Pinpoint the cell where the given text exists, returning its [X, Y] midpoint coordinate. 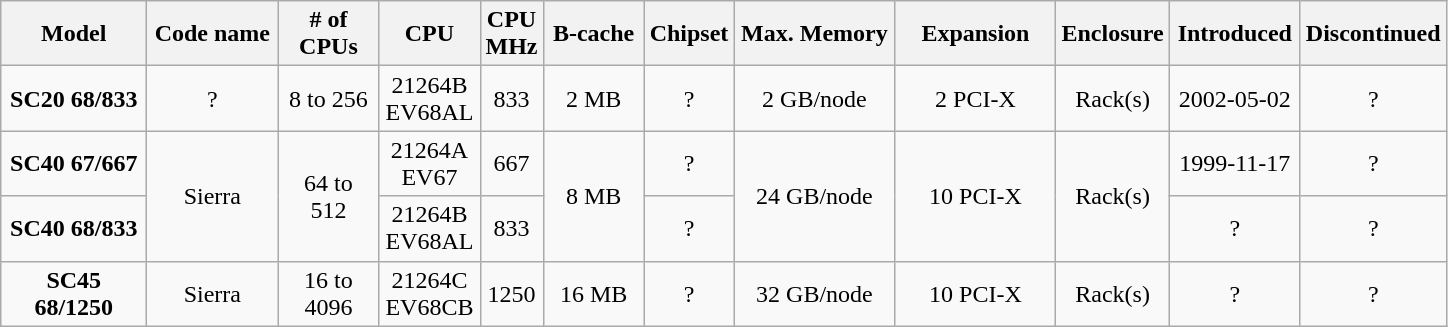
CPU [430, 34]
SC40 68/833 [74, 228]
2 MB [594, 98]
667 [512, 164]
Expansion [976, 34]
2 GB/node [814, 98]
16 to 4096 [328, 294]
B-cache [594, 34]
8 MB [594, 196]
2 PCI-X [976, 98]
1999-11-17 [1234, 164]
Enclosure [1112, 34]
CPU MHz [512, 34]
SC40 67/667 [74, 164]
21264A EV67 [430, 164]
21264C EV68CB [430, 294]
8 to 256 [328, 98]
Model [74, 34]
16 MB [594, 294]
64 to 512 [328, 196]
Introduced [1234, 34]
Discontinued [1373, 34]
Code name [212, 34]
SC20 68/833 [74, 98]
# of CPUs [328, 34]
Max. Memory [814, 34]
24 GB/node [814, 196]
32 GB/node [814, 294]
Chipset [689, 34]
1250 [512, 294]
2002-05-02 [1234, 98]
SC45 68/1250 [74, 294]
